Extract the (X, Y) coordinate from the center of the cell holding the provided text.  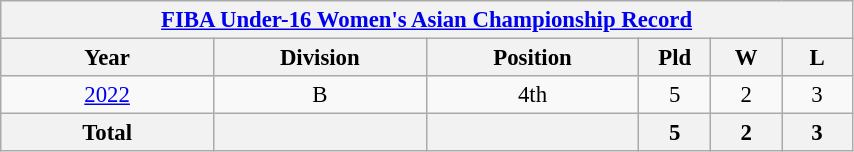
FIBA Under-16 Women's Asian Championship Record (427, 20)
Year (108, 58)
L (818, 58)
Position (532, 58)
2022 (108, 95)
Division (320, 58)
B (320, 95)
4th (532, 95)
Total (108, 133)
Pld (675, 58)
W (746, 58)
